Detect which cell encompasses the target text, then output its [X, Y] center coordinate. 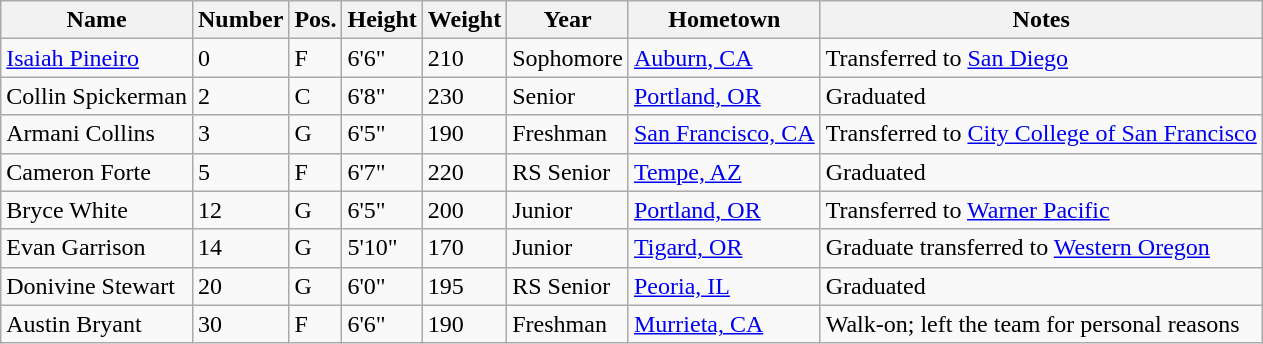
Auburn, CA [724, 58]
Year [568, 20]
Pos. [316, 20]
14 [240, 248]
5'10" [382, 248]
Tempe, AZ [724, 172]
Austin Bryant [97, 324]
Weight [464, 20]
Transferred to Warner Pacific [1041, 210]
Collin Spickerman [97, 96]
200 [464, 210]
5 [240, 172]
170 [464, 248]
230 [464, 96]
Hometown [724, 20]
20 [240, 286]
San Francisco, CA [724, 134]
Peoria, IL [724, 286]
6'8" [382, 96]
Armani Collins [97, 134]
Transferred to City College of San Francisco [1041, 134]
6'0" [382, 286]
12 [240, 210]
C [316, 96]
195 [464, 286]
2 [240, 96]
Transferred to San Diego [1041, 58]
Evan Garrison [97, 248]
Notes [1041, 20]
Graduate transferred to Western Oregon [1041, 248]
30 [240, 324]
3 [240, 134]
Donivine Stewart [97, 286]
Number [240, 20]
Walk-on; left the team for personal reasons [1041, 324]
6'7" [382, 172]
Isaiah Pineiro [97, 58]
Bryce White [97, 210]
220 [464, 172]
Name [97, 20]
Height [382, 20]
210 [464, 58]
Senior [568, 96]
Cameron Forte [97, 172]
0 [240, 58]
Sophomore [568, 58]
Tigard, OR [724, 248]
Murrieta, CA [724, 324]
